Identify which cell holds the provided text, then report its (x, y) central coordinate. 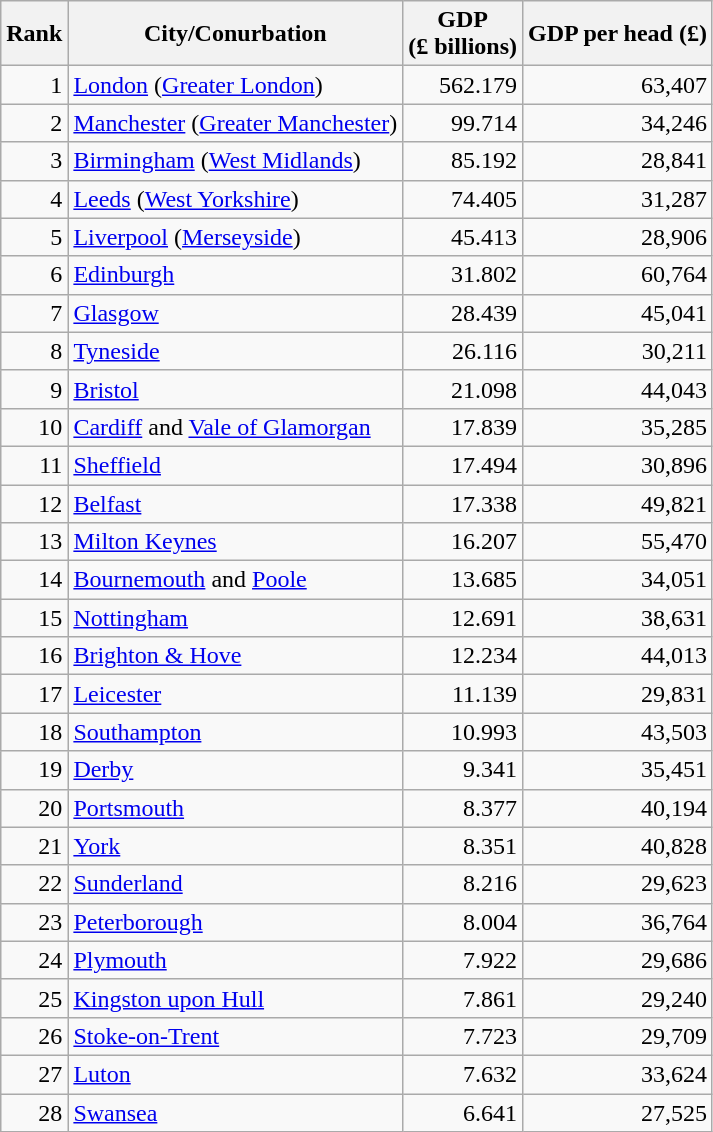
Brighton & Hove (236, 656)
34,246 (618, 123)
22 (34, 884)
Milton Keynes (236, 542)
7.723 (463, 1036)
7.922 (463, 960)
29,686 (618, 960)
8.377 (463, 808)
10 (34, 427)
Southampton (236, 732)
Edinburgh (236, 275)
13.685 (463, 580)
28 (34, 1113)
31.802 (463, 275)
30,211 (618, 351)
35,285 (618, 427)
16.207 (463, 542)
Liverpool (Merseyside) (236, 237)
23 (34, 922)
40,828 (618, 846)
Leeds (West Yorkshire) (236, 199)
44,043 (618, 389)
20 (34, 808)
5 (34, 237)
Swansea (236, 1113)
12.691 (463, 618)
Derby (236, 770)
19 (34, 770)
Sheffield (236, 465)
26 (34, 1036)
York (236, 846)
6 (34, 275)
12.234 (463, 656)
27 (34, 1074)
Manchester (Greater Manchester) (236, 123)
45.413 (463, 237)
31,287 (618, 199)
Luton (236, 1074)
Tyneside (236, 351)
3 (34, 161)
21.098 (463, 389)
21 (34, 846)
Bristol (236, 389)
London (Greater London) (236, 85)
28,906 (618, 237)
8 (34, 351)
38,631 (618, 618)
7.861 (463, 998)
8.004 (463, 922)
99.714 (463, 123)
Kingston upon Hull (236, 998)
8.351 (463, 846)
11.139 (463, 694)
29,623 (618, 884)
Bournemouth and Poole (236, 580)
Nottingham (236, 618)
GDP per head (£) (618, 34)
9 (34, 389)
11 (34, 465)
Cardiff and Vale of Glamorgan (236, 427)
Rank (34, 34)
30,896 (618, 465)
17 (34, 694)
35,451 (618, 770)
7.632 (463, 1074)
34,051 (618, 580)
29,240 (618, 998)
29,709 (618, 1036)
25 (34, 998)
GDP (£ billions) (463, 34)
8.216 (463, 884)
Birmingham (West Midlands) (236, 161)
55,470 (618, 542)
18 (34, 732)
27,525 (618, 1113)
60,764 (618, 275)
Sunderland (236, 884)
40,194 (618, 808)
13 (34, 542)
6.641 (463, 1113)
17.839 (463, 427)
43,503 (618, 732)
562.179 (463, 85)
17.338 (463, 503)
Plymouth (236, 960)
2 (34, 123)
14 (34, 580)
29,831 (618, 694)
85.192 (463, 161)
1 (34, 85)
Leicester (236, 694)
15 (34, 618)
Stoke-on-Trent (236, 1036)
33,624 (618, 1074)
24 (34, 960)
63,407 (618, 85)
10.993 (463, 732)
17.494 (463, 465)
Glasgow (236, 313)
7 (34, 313)
28,841 (618, 161)
49,821 (618, 503)
36,764 (618, 922)
Portsmouth (236, 808)
9.341 (463, 770)
74.405 (463, 199)
16 (34, 656)
City/Conurbation (236, 34)
4 (34, 199)
45,041 (618, 313)
Peterborough (236, 922)
12 (34, 503)
Belfast (236, 503)
44,013 (618, 656)
26.116 (463, 351)
28.439 (463, 313)
